Locate the cell with the specified text and output its [x, y] center coordinate. 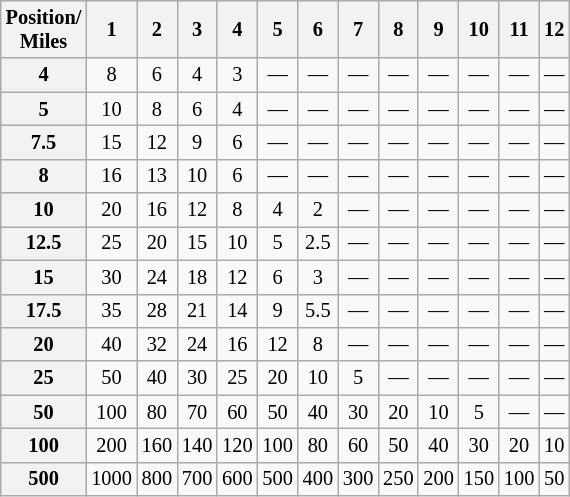
13 [157, 176]
7 [358, 29]
35 [111, 311]
600 [237, 479]
140 [197, 445]
150 [479, 479]
18 [197, 277]
12.5 [44, 243]
160 [157, 445]
5.5 [318, 311]
700 [197, 479]
120 [237, 445]
14 [237, 311]
1 [111, 29]
28 [157, 311]
17.5 [44, 311]
32 [157, 344]
400 [318, 479]
800 [157, 479]
7.5 [44, 142]
21 [197, 311]
2.5 [318, 243]
Position/Miles [44, 29]
300 [358, 479]
11 [519, 29]
70 [197, 412]
1000 [111, 479]
250 [398, 479]
